Search for the cell housing the specified text and yield its (X, Y) center coordinate. 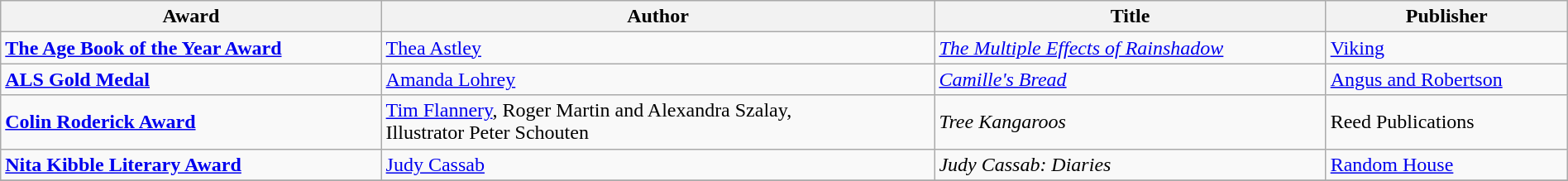
Tim Flannery, Roger Martin and Alexandra Szalay,Illustrator Peter Schouten (658, 122)
Angus and Robertson (1446, 79)
The Multiple Effects of Rainshadow (1130, 48)
Publisher (1446, 17)
ALS Gold Medal (191, 79)
Judy Cassab (658, 164)
Title (1130, 17)
Nita Kibble Literary Award (191, 164)
Judy Cassab: Diaries (1130, 164)
Random House (1446, 164)
Viking (1446, 48)
Reed Publications (1446, 122)
Award (191, 17)
Tree Kangaroos (1130, 122)
The Age Book of the Year Award (191, 48)
Thea Astley (658, 48)
Amanda Lohrey (658, 79)
Colin Roderick Award (191, 122)
Author (658, 17)
Camille's Bread (1130, 79)
